Search for the cell housing the specified text and yield its (X, Y) center coordinate. 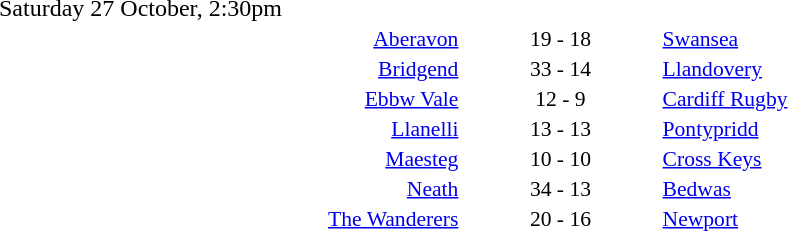
33 - 14 (560, 68)
12 - 9 (560, 98)
10 - 10 (560, 158)
34 - 13 (560, 188)
19 - 18 (560, 38)
13 - 13 (560, 128)
